Capture the cell that displays the provided text and extract its [x, y] central coordinate. 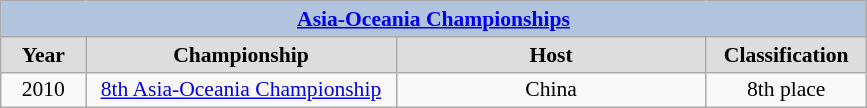
8th place [786, 90]
Asia-Oceania Championships [434, 19]
2010 [44, 90]
8th Asia-Oceania Championship [241, 90]
Host [551, 55]
China [551, 90]
Year [44, 55]
Classification [786, 55]
Championship [241, 55]
